Provide the [X, Y] coordinate of the cell's center where the given text is located.  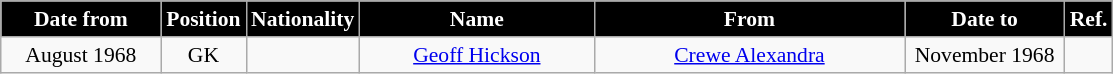
Crewe Alexandra [749, 55]
Geoff Hickson [476, 55]
Nationality [302, 19]
Date to [985, 19]
Name [476, 19]
GK [204, 55]
August 1968 [81, 55]
Ref. [1089, 19]
Position [204, 19]
Date from [81, 19]
November 1968 [985, 55]
From [749, 19]
